Extract the (X, Y) coordinate from the center of the cell holding the provided text.  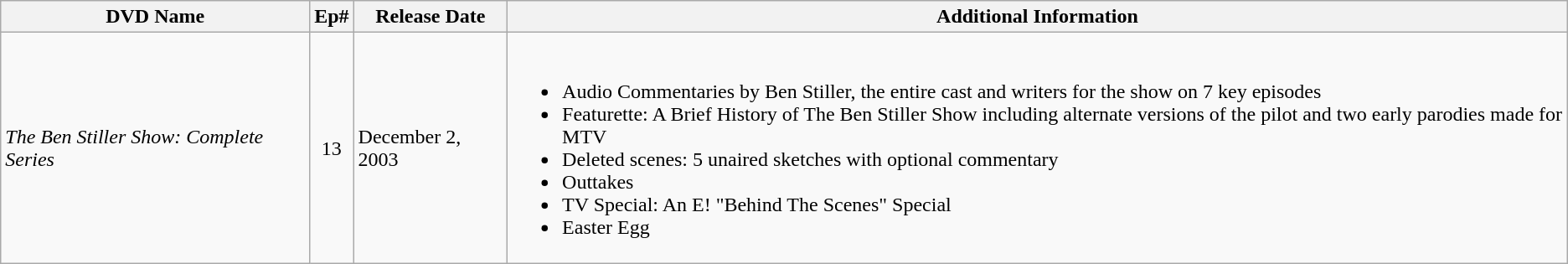
DVD Name (156, 17)
The Ben Stiller Show: Complete Series (156, 148)
Ep# (332, 17)
December 2, 2003 (431, 148)
Additional Information (1038, 17)
Release Date (431, 17)
13 (332, 148)
